Locate the cell with the specified text and output its (x, y) center coordinate. 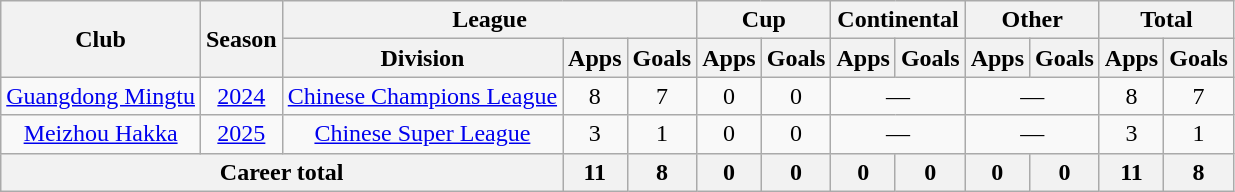
Chinese Champions League (422, 96)
Chinese Super League (422, 134)
Continental (898, 20)
Meizhou Hakka (101, 134)
Cup (764, 20)
League (490, 20)
2024 (241, 96)
Club (101, 39)
Career total (282, 172)
Season (241, 39)
Guangdong Mingtu (101, 96)
Total (1166, 20)
Division (422, 58)
2025 (241, 134)
Other (1032, 20)
